Find where the given text appears and provide that cell's center as (x, y) coordinate. 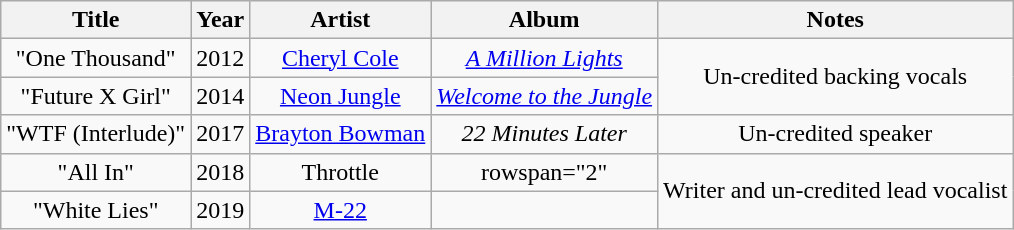
Year (220, 20)
2019 (220, 210)
"One Thousand" (96, 58)
Un-credited backing vocals (836, 77)
Writer and un-credited lead vocalist (836, 191)
Throttle (340, 172)
Brayton Bowman (340, 134)
"White Lies" (96, 210)
rowspan="2" (544, 172)
Welcome to the Jungle (544, 96)
2018 (220, 172)
Un-credited speaker (836, 134)
Notes (836, 20)
"WTF (Interlude)" (96, 134)
Title (96, 20)
Cheryl Cole (340, 58)
2014 (220, 96)
2012 (220, 58)
"Future X Girl" (96, 96)
"All In" (96, 172)
22 Minutes Later (544, 134)
M-22 (340, 210)
Neon Jungle (340, 96)
2017 (220, 134)
A Million Lights (544, 58)
Artist (340, 20)
Album (544, 20)
